Locate the cell with the specified text and output its [X, Y] center coordinate. 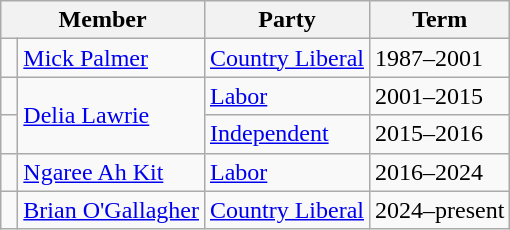
Delia Lawrie [112, 115]
2016–2024 [439, 172]
Party [286, 20]
Independent [286, 134]
Term [439, 20]
2015–2016 [439, 134]
Ngaree Ah Kit [112, 172]
Brian O'Gallagher [112, 210]
Member [103, 20]
1987–2001 [439, 58]
2001–2015 [439, 96]
2024–present [439, 210]
Mick Palmer [112, 58]
